Extract the (X, Y) coordinate from the center of the cell holding the provided text.  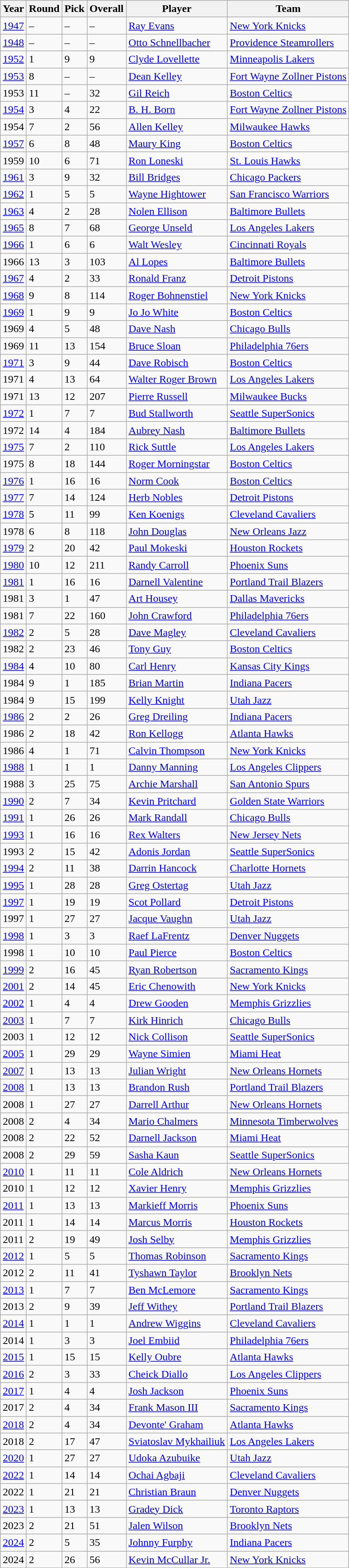
Cole Aldrich (177, 1172)
Minnesota Timberwolves (288, 1121)
2001 (13, 986)
Ron Loneski (177, 160)
38 (107, 868)
Nick Collison (177, 1037)
Ray Evans (177, 26)
Andrew Wiggins (177, 1324)
1952 (13, 59)
80 (107, 666)
Kirk Hinrich (177, 1020)
44 (107, 363)
Herb Nobles (177, 498)
144 (107, 464)
Julian Wright (177, 1071)
Darrell Arthur (177, 1104)
75 (107, 784)
Pierre Russell (177, 396)
Thomas Robinson (177, 1256)
1967 (13, 279)
Roger Morningstar (177, 464)
Dean Kelley (177, 76)
Ben McLemore (177, 1290)
Allen Kelley (177, 127)
2005 (13, 1054)
Milwaukee Bucks (288, 396)
39 (107, 1307)
Ronald Franz (177, 279)
Calvin Thompson (177, 751)
San Antonio Spurs (288, 784)
Brian Martin (177, 683)
Al Lopes (177, 262)
Xavier Henry (177, 1189)
St. Louis Hawks (288, 160)
154 (107, 346)
Otto Schnellbacher (177, 43)
Cheick Diallo (177, 1374)
Charlotte Hornets (288, 868)
Carl Henry (177, 666)
Danny Manning (177, 767)
Jeff Withey (177, 1307)
John Douglas (177, 531)
New Orleans Jazz (288, 531)
Providence Steamrollers (288, 43)
Udoka Azubuike (177, 1458)
Kelly Oubre (177, 1357)
2015 (13, 1357)
Ron Kellogg (177, 733)
64 (107, 379)
Year (13, 9)
Ryan Robertson (177, 969)
207 (107, 396)
1947 (13, 26)
Greg Dreiling (177, 716)
59 (107, 1155)
Christian Braun (177, 1492)
184 (107, 430)
211 (107, 565)
Archie Marshall (177, 784)
1963 (13, 211)
Dave Nash (177, 329)
Nolen Ellison (177, 211)
Dave Robisch (177, 363)
1990 (13, 801)
1995 (13, 885)
San Francisco Warriors (288, 194)
114 (107, 295)
Randy Carroll (177, 565)
Ochai Agbaji (177, 1475)
Norm Cook (177, 480)
Johnny Furphy (177, 1542)
New Jersey Nets (288, 835)
Clyde Lovellette (177, 59)
23 (74, 649)
Frank Mason III (177, 1408)
Paul Mokeski (177, 548)
103 (107, 262)
Marcus Morris (177, 1222)
Adonis Jordan (177, 852)
2007 (13, 1071)
Golden State Warriors (288, 801)
Milwaukee Hawks (288, 127)
Rick Suttle (177, 447)
Mark Randall (177, 818)
20 (74, 548)
99 (107, 515)
1994 (13, 868)
1965 (13, 228)
Overall (107, 9)
Scot Pollard (177, 902)
Tony Guy (177, 649)
Art Housey (177, 599)
1999 (13, 969)
Cincinnati Royals (288, 245)
Bruce Sloan (177, 346)
Tyshawn Taylor (177, 1273)
185 (107, 683)
1968 (13, 295)
35 (107, 1542)
1979 (13, 548)
Ken Koenigs (177, 515)
1991 (13, 818)
Maury King (177, 143)
1977 (13, 498)
Toronto Raptors (288, 1509)
1961 (13, 177)
Wayne Simien (177, 1054)
Brandon Rush (177, 1088)
Markieff Morris (177, 1205)
Pick (74, 9)
John Crawford (177, 616)
Jacque Vaughn (177, 919)
Greg Ostertag (177, 885)
2002 (13, 1003)
49 (107, 1239)
1957 (13, 143)
199 (107, 700)
Team (288, 9)
Rex Walters (177, 835)
Aubrey Nash (177, 430)
46 (107, 649)
1980 (13, 565)
George Unseld (177, 228)
51 (107, 1525)
Sasha Kaun (177, 1155)
52 (107, 1138)
Gradey Dick (177, 1509)
Jo Jo White (177, 312)
68 (107, 228)
Eric Chenowith (177, 986)
Bill Bridges (177, 177)
Drew Gooden (177, 1003)
Paul Pierce (177, 952)
Mario Chalmers (177, 1121)
1976 (13, 480)
Chicago Packers (288, 177)
Player (177, 9)
Bud Stallworth (177, 413)
41 (107, 1273)
118 (107, 531)
Dave Magley (177, 632)
Josh Jackson (177, 1391)
Darnell Valentine (177, 582)
Minneapolis Lakers (288, 59)
Jalen Wilson (177, 1525)
2016 (13, 1374)
1948 (13, 43)
Wayne Hightower (177, 194)
Gil Reich (177, 93)
Devonte' Graham (177, 1425)
25 (74, 784)
Kevin Pritchard (177, 801)
1962 (13, 194)
Sviatoslav Mykhailiuk (177, 1441)
Dallas Mavericks (288, 599)
17 (74, 1441)
Roger Bohnenstiel (177, 295)
Kevin McCullar Jr. (177, 1559)
Josh Selby (177, 1239)
Walt Wesley (177, 245)
B. H. Born (177, 110)
160 (107, 616)
Kansas City Kings (288, 666)
Darrin Hancock (177, 868)
Raef LaFrentz (177, 936)
Walter Roger Brown (177, 379)
Joel Embiid (177, 1340)
1959 (13, 160)
110 (107, 447)
124 (107, 498)
2020 (13, 1458)
Round (44, 9)
Darnell Jackson (177, 1138)
Kelly Knight (177, 700)
